Detect which cell encompasses the target text, then output its [x, y] center coordinate. 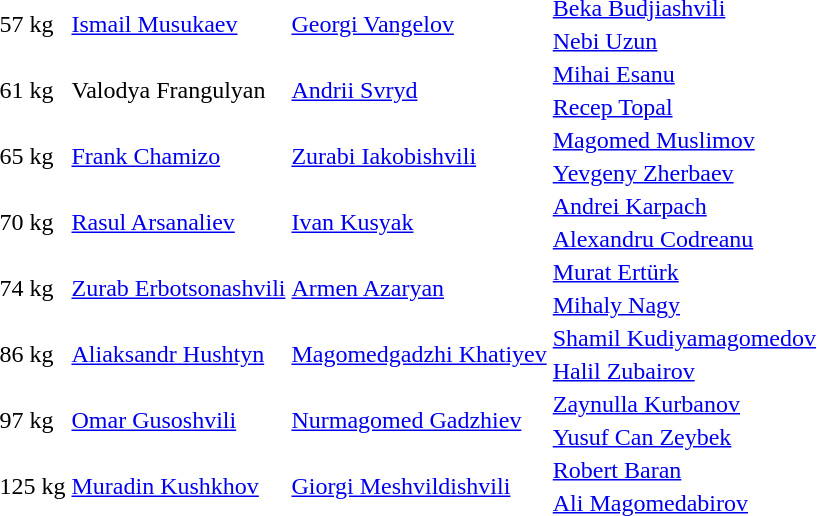
Nurmagomed Gadzhiev [419, 420]
Yusuf Can Zeybek [684, 437]
Ivan Kusyak [419, 222]
Rasul Arsanaliev [178, 222]
Nebi Uzun [684, 41]
Murat Ertürk [684, 272]
Magomed Muslimov [684, 140]
Andrei Karpach [684, 206]
Zurab Erbotsonashvili [178, 288]
Mihai Esanu [684, 74]
Halil Zubairov [684, 371]
Recep Topal [684, 107]
Yevgeny Zherbaev [684, 173]
Zurabi Iakobishvili [419, 156]
Magomedgadzhi Khatiyev [419, 354]
Andrii Svryd [419, 90]
Aliaksandr Hushtyn [178, 354]
Mihaly Nagy [684, 305]
Alexandru Codreanu [684, 239]
Shamil Kudiyamagomedov [684, 338]
Armen Azaryan [419, 288]
Valodya Frangulyan [178, 90]
Frank Chamizo [178, 156]
Robert Baran [684, 470]
Zaynulla Kurbanov [684, 404]
Omar Gusoshvili [178, 420]
